For the text-containing cell, return its midpoint in (X, Y) coordinate format. 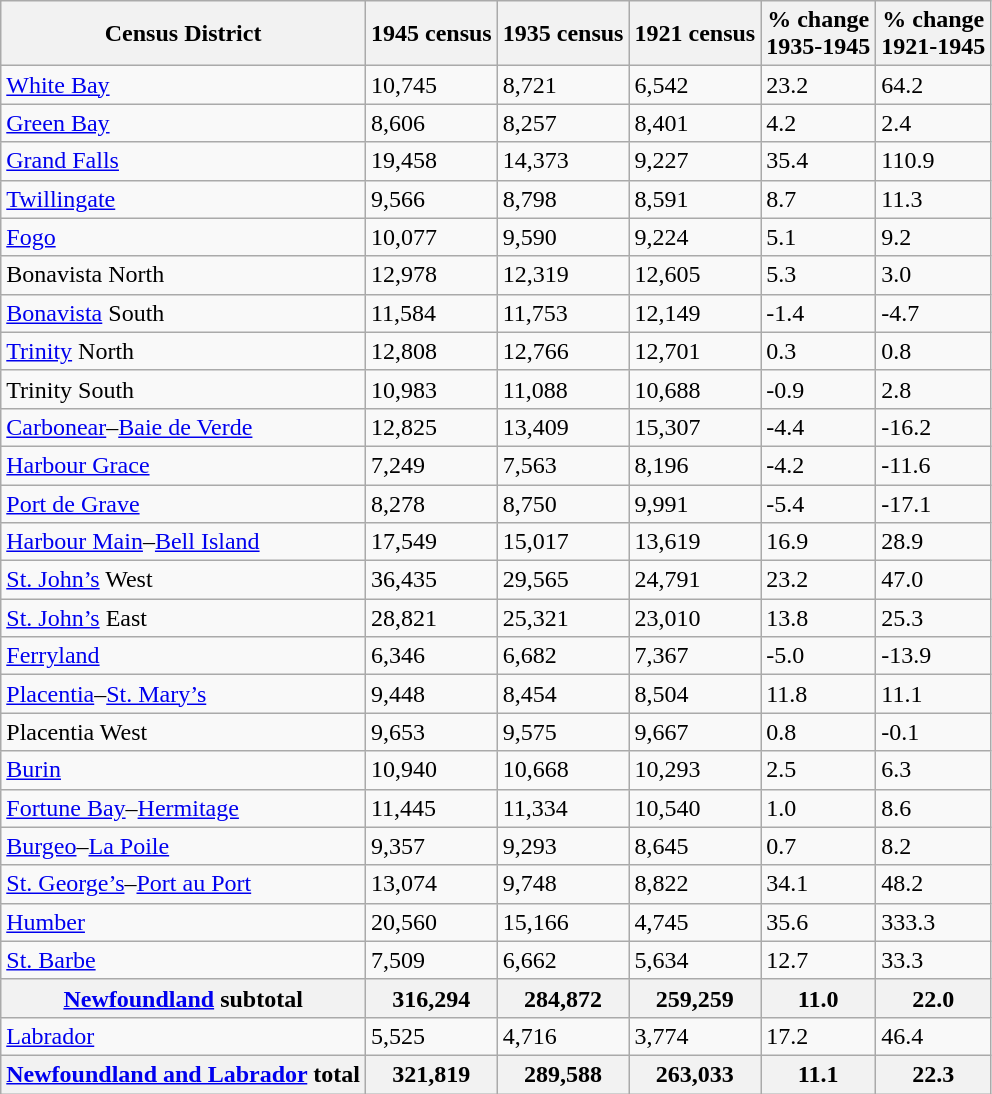
9,590 (563, 237)
259,259 (695, 998)
Humber (184, 922)
8,721 (563, 85)
% change1921-1945 (934, 34)
284,872 (563, 998)
8.7 (818, 199)
Placentia West (184, 732)
Grand Falls (184, 161)
Carbonear–Baie de Verde (184, 427)
9,448 (431, 694)
11,584 (431, 313)
1921 census (695, 34)
Port de Grave (184, 503)
White Bay (184, 85)
8,196 (695, 465)
12,825 (431, 427)
14,373 (563, 161)
Harbour Main–Bell Island (184, 542)
6.3 (934, 770)
8,645 (695, 846)
15,017 (563, 542)
10,668 (563, 770)
Trinity South (184, 389)
8.2 (934, 846)
7,563 (563, 465)
-11.6 (934, 465)
263,033 (695, 1074)
12,978 (431, 275)
28.9 (934, 542)
8.6 (934, 808)
0.7 (818, 846)
11,088 (563, 389)
15,307 (695, 427)
9,667 (695, 732)
47.0 (934, 580)
1945 census (431, 34)
5.3 (818, 275)
10,688 (695, 389)
Burin (184, 770)
Fogo (184, 237)
9,566 (431, 199)
9,293 (563, 846)
-17.1 (934, 503)
36,435 (431, 580)
48.2 (934, 884)
0.3 (818, 351)
13,619 (695, 542)
12,808 (431, 351)
Census District (184, 34)
321,819 (431, 1074)
12,319 (563, 275)
28,821 (431, 618)
11.3 (934, 199)
333.3 (934, 922)
Fortune Bay–Hermitage (184, 808)
2.8 (934, 389)
11,334 (563, 808)
13,074 (431, 884)
9,357 (431, 846)
8,278 (431, 503)
-1.4 (818, 313)
46.4 (934, 1036)
4,716 (563, 1036)
4.2 (818, 123)
8,504 (695, 694)
Bonavista South (184, 313)
-4.2 (818, 465)
3.0 (934, 275)
17.2 (818, 1036)
5.1 (818, 237)
10,540 (695, 808)
13,409 (563, 427)
6,662 (563, 960)
20,560 (431, 922)
9,748 (563, 884)
9.2 (934, 237)
24,791 (695, 580)
8,798 (563, 199)
13.8 (818, 618)
9,991 (695, 503)
-0.9 (818, 389)
11.8 (818, 694)
8,454 (563, 694)
1.0 (818, 808)
12.7 (818, 960)
9,653 (431, 732)
1935 census (563, 34)
29,565 (563, 580)
34.1 (818, 884)
8,257 (563, 123)
Twillingate (184, 199)
11.0 (818, 998)
23,010 (695, 618)
8,606 (431, 123)
Newfoundland and Labrador total (184, 1074)
-5.4 (818, 503)
35.4 (818, 161)
St. John’s West (184, 580)
10,293 (695, 770)
10,077 (431, 237)
Trinity North (184, 351)
12,701 (695, 351)
19,458 (431, 161)
33.3 (934, 960)
316,294 (431, 998)
10,940 (431, 770)
110.9 (934, 161)
9,227 (695, 161)
7,367 (695, 656)
6,682 (563, 656)
St. George’s–Port au Port (184, 884)
12,766 (563, 351)
% change1935-1945 (818, 34)
12,149 (695, 313)
Labrador (184, 1036)
12,605 (695, 275)
Placentia–St. Mary’s (184, 694)
8,750 (563, 503)
25,321 (563, 618)
Bonavista North (184, 275)
7,249 (431, 465)
3,774 (695, 1036)
Newfoundland subtotal (184, 998)
5,525 (431, 1036)
-4.7 (934, 313)
22.3 (934, 1074)
64.2 (934, 85)
4,745 (695, 922)
Burgeo–La Poile (184, 846)
5,634 (695, 960)
2.4 (934, 123)
22.0 (934, 998)
25.3 (934, 618)
Ferryland (184, 656)
6,542 (695, 85)
-13.9 (934, 656)
6,346 (431, 656)
St. Barbe (184, 960)
17,549 (431, 542)
-5.0 (818, 656)
Harbour Grace (184, 465)
2.5 (818, 770)
-16.2 (934, 427)
35.6 (818, 922)
7,509 (431, 960)
St. John’s East (184, 618)
9,224 (695, 237)
10,745 (431, 85)
289,588 (563, 1074)
9,575 (563, 732)
8,591 (695, 199)
15,166 (563, 922)
Green Bay (184, 123)
8,822 (695, 884)
-4.4 (818, 427)
11,753 (563, 313)
16.9 (818, 542)
-0.1 (934, 732)
10,983 (431, 389)
11,445 (431, 808)
8,401 (695, 123)
